From the cell containing the given text, extract its center point as (x, y) coordinate. 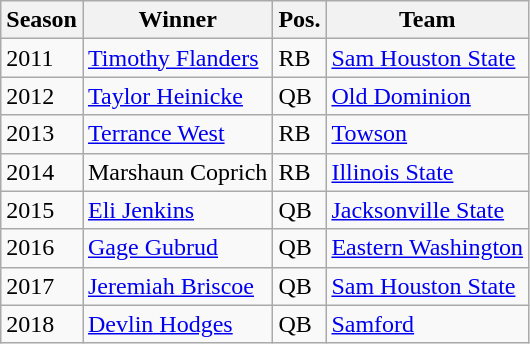
2015 (42, 210)
Devlin Hodges (177, 324)
Winner (177, 20)
Marshaun Coprich (177, 172)
Terrance West (177, 134)
Illinois State (428, 172)
Towson (428, 134)
Team (428, 20)
2018 (42, 324)
Season (42, 20)
2012 (42, 96)
Timothy Flanders (177, 58)
Jeremiah Briscoe (177, 286)
2011 (42, 58)
2013 (42, 134)
Jacksonville State (428, 210)
Taylor Heinicke (177, 96)
Pos. (300, 20)
2017 (42, 286)
2014 (42, 172)
Old Dominion (428, 96)
Gage Gubrud (177, 248)
Eli Jenkins (177, 210)
Samford (428, 324)
Eastern Washington (428, 248)
2016 (42, 248)
